Locate the cell with the specified text and output its (x, y) center coordinate. 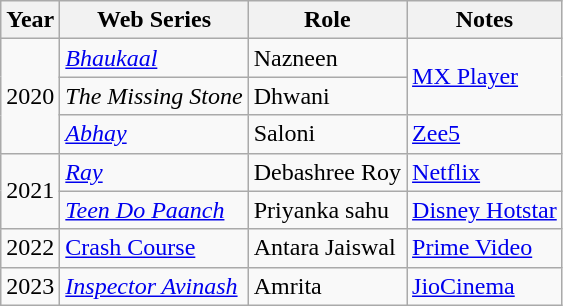
The Missing Stone (154, 96)
Antara Jaiswal (327, 248)
Bhaukaal (154, 58)
Priyanka sahu (327, 210)
2021 (30, 191)
Dhwani (327, 96)
Web Series (154, 20)
Ray (154, 172)
Debashree Roy (327, 172)
Saloni (327, 134)
Netflix (485, 172)
2023 (30, 286)
Crash Course (154, 248)
MX Player (485, 77)
Amrita (327, 286)
Teen Do Paanch (154, 210)
JioCinema (485, 286)
Notes (485, 20)
Role (327, 20)
Prime Video (485, 248)
Disney Hotstar (485, 210)
2022 (30, 248)
Abhay (154, 134)
Year (30, 20)
Inspector Avinash (154, 286)
Nazneen (327, 58)
2020 (30, 96)
Zee5 (485, 134)
